For the text-containing cell, return its midpoint in [X, Y] coordinate format. 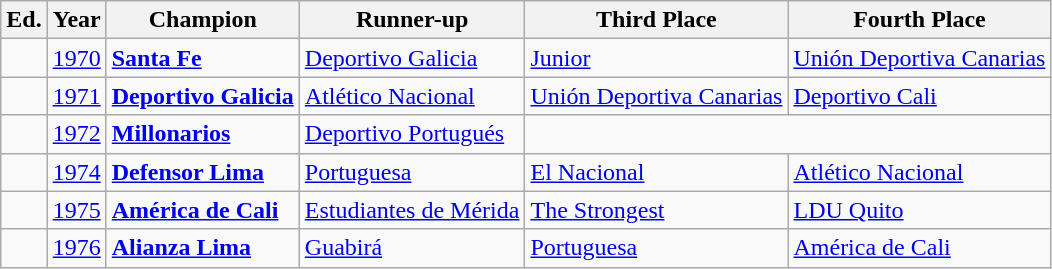
Deportivo Cali [920, 96]
Santa Fe [202, 58]
Fourth Place [920, 20]
The Strongest [656, 210]
Millonarios [202, 134]
Defensor Lima [202, 172]
El Nacional [656, 172]
Ed. [24, 20]
Runner-up [412, 20]
1975 [76, 210]
Alianza Lima [202, 248]
Estudiantes de Mérida [412, 210]
Deportivo Portugués [412, 134]
1976 [76, 248]
1974 [76, 172]
Third Place [656, 20]
1972 [76, 134]
Year [76, 20]
Guabirá [412, 248]
LDU Quito [920, 210]
Junior [656, 58]
1971 [76, 96]
1970 [76, 58]
Champion [202, 20]
